Return the [X, Y] coordinate for the center point of the cell that contains the specified text.  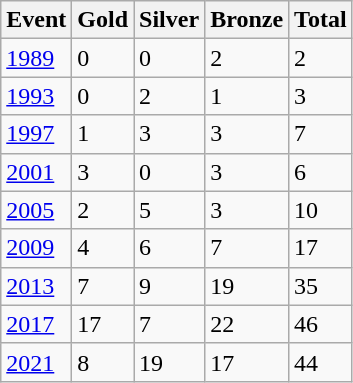
Gold [103, 20]
46 [321, 324]
1993 [36, 96]
1997 [36, 134]
2009 [36, 248]
4 [103, 248]
10 [321, 210]
Silver [170, 20]
2017 [36, 324]
44 [321, 362]
5 [170, 210]
8 [103, 362]
2005 [36, 210]
2013 [36, 286]
Total [321, 20]
2021 [36, 362]
9 [170, 286]
22 [247, 324]
2001 [36, 172]
1989 [36, 58]
35 [321, 286]
Event [36, 20]
Bronze [247, 20]
